Detect which cell encompasses the target text, then output its [X, Y] center coordinate. 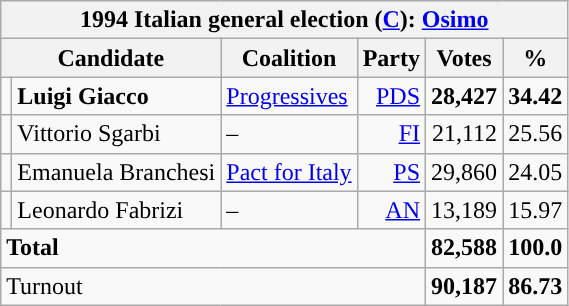
Leonardo Fabrizi [116, 210]
90,187 [464, 286]
15.97 [536, 210]
PDS [391, 96]
25.56 [536, 134]
Coalition [289, 58]
86.73 [536, 286]
13,189 [464, 210]
29,860 [464, 172]
24.05 [536, 172]
Vittorio Sgarbi [116, 134]
100.0 [536, 248]
Emanuela Branchesi [116, 172]
Total [214, 248]
% [536, 58]
82,588 [464, 248]
28,427 [464, 96]
Votes [464, 58]
Progressives [289, 96]
FI [391, 134]
34.42 [536, 96]
Party [391, 58]
1994 Italian general election (C): Osimo [284, 20]
AN [391, 210]
Luigi Giacco [116, 96]
21,112 [464, 134]
Turnout [214, 286]
Candidate [111, 58]
PS [391, 172]
Pact for Italy [289, 172]
